Determine the [X, Y] coordinate at the center of the cell enclosing the given text.  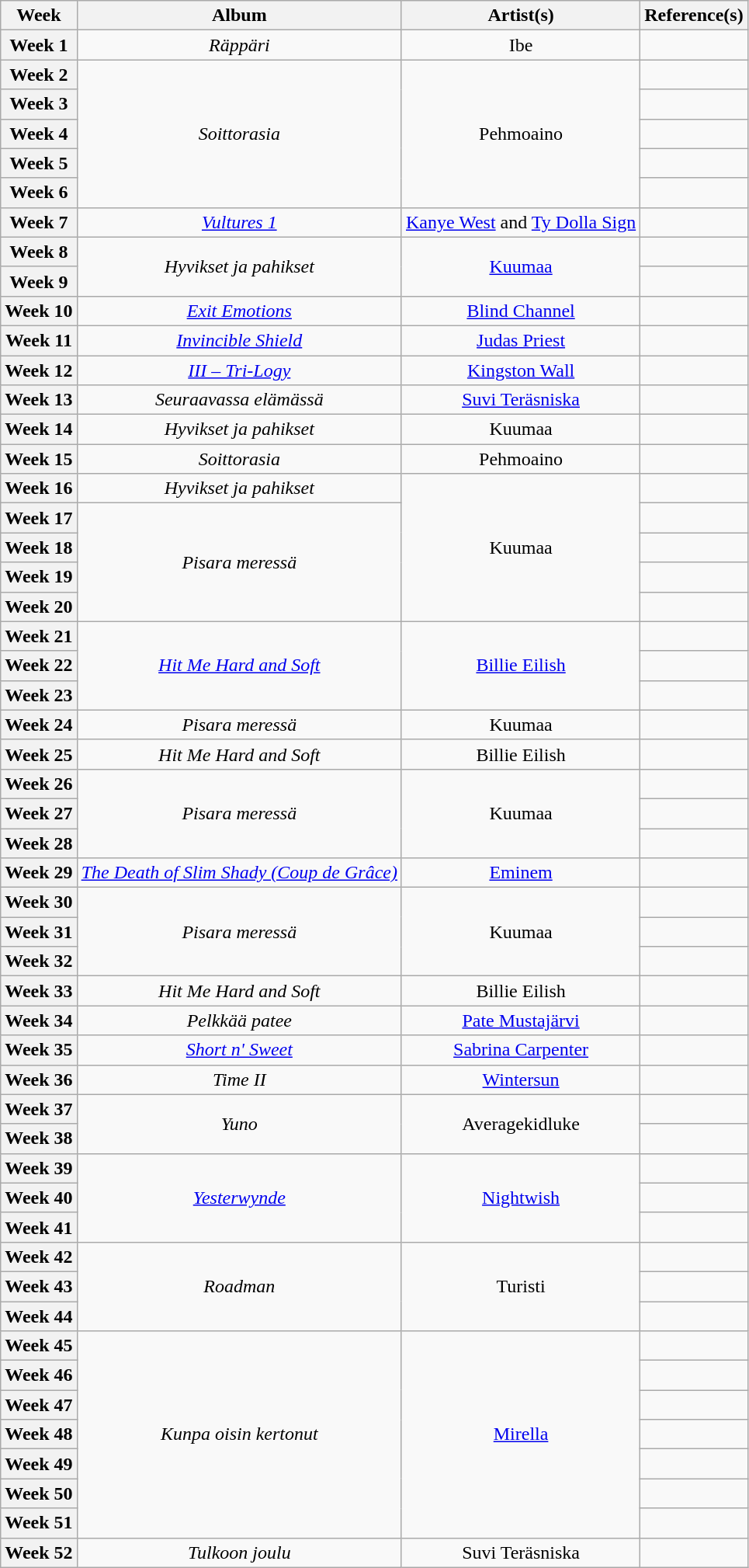
Week 25 [39, 754]
Week 19 [39, 577]
Week 1 [39, 45]
Week 13 [39, 400]
Week 29 [39, 873]
Week 18 [39, 548]
Week 48 [39, 1434]
Week 46 [39, 1375]
Tulkoon joulu [239, 1552]
Kunpa oisin kertonut [239, 1434]
Exit Emotions [239, 311]
Week 7 [39, 222]
Räppäri [239, 45]
Week 8 [39, 252]
Week 45 [39, 1346]
Week 2 [39, 75]
Week 26 [39, 784]
Mirella [520, 1434]
Week 24 [39, 725]
Roadman [239, 1286]
Week 6 [39, 193]
Averagekidluke [520, 1124]
Week 30 [39, 902]
Week 23 [39, 695]
Vultures 1 [239, 222]
Week 10 [39, 311]
Week 51 [39, 1523]
Kingston Wall [520, 370]
Week 28 [39, 843]
Week 39 [39, 1168]
Week 33 [39, 991]
Week 20 [39, 607]
Week 4 [39, 134]
Week 31 [39, 932]
Invincible Shield [239, 340]
Pelkkää patee [239, 1020]
Eminem [520, 873]
Week 38 [39, 1139]
Week [39, 16]
Week 44 [39, 1316]
Pate Mustajärvi [520, 1020]
Week 5 [39, 163]
Artist(s) [520, 16]
Sabrina Carpenter [520, 1050]
Reference(s) [694, 16]
Week 47 [39, 1405]
Week 34 [39, 1020]
Week 9 [39, 281]
Week 12 [39, 370]
Week 41 [39, 1227]
Ibe [520, 45]
Week 42 [39, 1257]
Seuraavassa elämässä [239, 400]
Turisti [520, 1286]
Week 16 [39, 488]
Yuno [239, 1124]
Week 15 [39, 459]
III – Tri-Logy [239, 370]
Yesterwynde [239, 1198]
Time II [239, 1080]
Week 32 [39, 961]
Blind Channel [520, 311]
Week 11 [39, 340]
Wintersun [520, 1080]
Nightwish [520, 1198]
Week 40 [39, 1198]
Album [239, 16]
Judas Priest [520, 340]
Week 43 [39, 1286]
The Death of Slim Shady (Coup de Grâce) [239, 873]
Week 36 [39, 1080]
Short n' Sweet [239, 1050]
Week 21 [39, 636]
Kanye West and Ty Dolla Sign [520, 222]
Week 27 [39, 813]
Week 3 [39, 104]
Week 35 [39, 1050]
Week 49 [39, 1464]
Week 52 [39, 1552]
Week 22 [39, 666]
Week 37 [39, 1109]
Week 14 [39, 429]
Week 50 [39, 1493]
Week 17 [39, 518]
